Capture the cell that displays the provided text and extract its (X, Y) central coordinate. 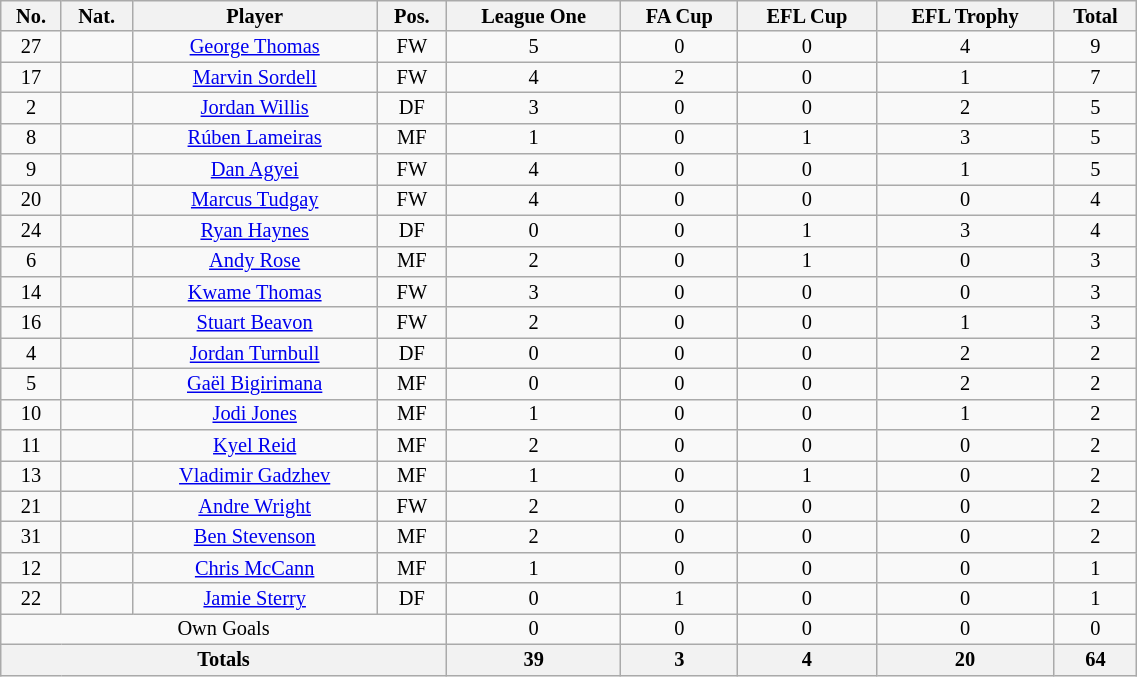
Rúben Lameiras (254, 138)
64 (1096, 660)
17 (31, 78)
Total (1096, 16)
Kwame Thomas (254, 292)
Vladimir Gadzhev (254, 476)
6 (31, 262)
Marvin Sordell (254, 78)
8 (31, 138)
League One (533, 16)
39 (533, 660)
Marcus Tudgay (254, 200)
EFL Cup (807, 16)
EFL Trophy (965, 16)
Totals (224, 660)
Andy Rose (254, 262)
Ryan Haynes (254, 230)
21 (31, 506)
Ben Stevenson (254, 538)
27 (31, 46)
No. (31, 16)
Own Goals (224, 628)
16 (31, 322)
Jodi Jones (254, 414)
7 (1096, 78)
Pos. (412, 16)
22 (31, 598)
13 (31, 476)
11 (31, 446)
Jamie Sterry (254, 598)
FA Cup (680, 16)
George Thomas (254, 46)
12 (31, 568)
Stuart Beavon (254, 322)
Chris McCann (254, 568)
Andre Wright (254, 506)
Nat. (96, 16)
Jordan Turnbull (254, 354)
Gaël Bigirimana (254, 384)
31 (31, 538)
10 (31, 414)
14 (31, 292)
24 (31, 230)
Jordan Willis (254, 108)
Dan Agyei (254, 170)
Kyel Reid (254, 446)
Player (254, 16)
